Pinpoint the cell where the given text exists, returning its (x, y) midpoint coordinate. 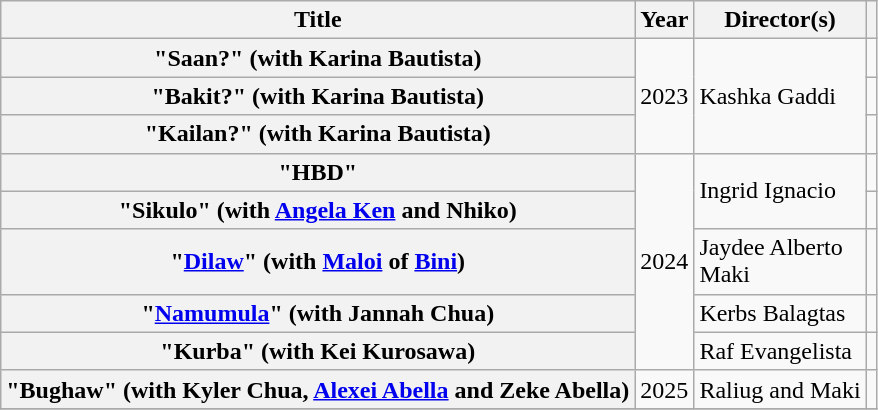
2025 (664, 389)
2023 (664, 96)
Kashka Gaddi (780, 96)
Ingrid Ignacio (780, 191)
"HBD" (318, 172)
2024 (664, 262)
Jaydee AlbertoMaki (780, 262)
Title (318, 20)
"Dilaw" (with Maloi of Bini) (318, 262)
Raliug and Maki (780, 389)
"Namumula" (with Jannah Chua) (318, 313)
"Bakit?" (with Karina Bautista) (318, 96)
Year (664, 20)
"Sikulo" (with Angela Ken and Nhiko) (318, 210)
"Bughaw" (with Kyler Chua, Alexei Abella and Zeke Abella) (318, 389)
"Kailan?" (with Karina Bautista) (318, 134)
Kerbs Balagtas (780, 313)
"Saan?" (with Karina Bautista) (318, 58)
Raf Evangelista (780, 351)
Director(s) (780, 20)
"Kurba" (with Kei Kurosawa) (318, 351)
